Output the [X, Y] coordinate of the center of the cell containing the given text.  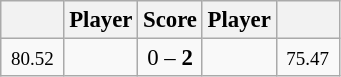
80.52 [32, 58]
Score [170, 20]
75.47 [308, 58]
0 – 2 [170, 58]
